Find where the given text appears and provide that cell's center as (x, y) coordinate. 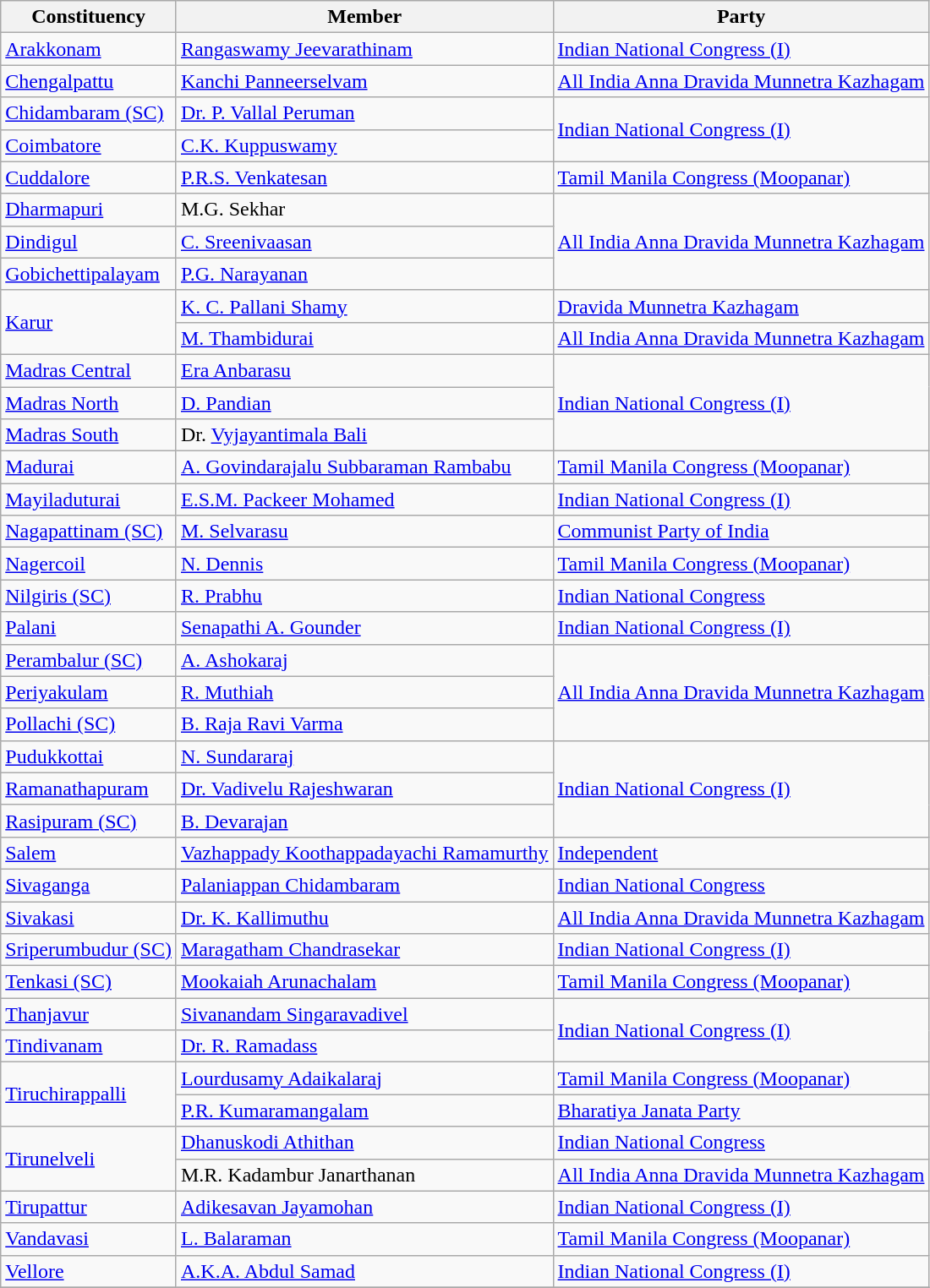
Perambalur (SC) (89, 660)
Kanchi Panneerselvam (364, 81)
Senapathi A. Gounder (364, 628)
Mayiladuturai (89, 499)
Madurai (89, 467)
Party (741, 17)
Rangaswamy Jeevarathinam (364, 49)
R. Muthiah (364, 692)
Dr. P. Vallal Peruman (364, 113)
Palani (89, 628)
R. Prabhu (364, 596)
Madras Central (89, 370)
Constituency (89, 17)
P.R. Kumaramangalam (364, 1111)
M.G. Sekhar (364, 210)
Dr. Vyjayantimala Bali (364, 435)
Arakkonam (89, 49)
N. Sundararaj (364, 756)
L. Balaraman (364, 1239)
Dindigul (89, 242)
Gobichettipalayam (89, 274)
Sriperumbudur (SC) (89, 950)
Dr. K. Kallimuthu (364, 917)
Tenkasi (SC) (89, 982)
Tirunelveli (89, 1159)
Tiruchirappalli (89, 1094)
Sivakasi (89, 917)
Dr. R. Ramadass (364, 1046)
M. Thambidurai (364, 338)
Coimbatore (89, 145)
Rasipuram (SC) (89, 821)
M.R. Kadambur Janarthanan (364, 1175)
M. Selvarasu (364, 532)
Karur (89, 322)
Vandavasi (89, 1239)
Chidambaram (SC) (89, 113)
Independent (741, 853)
N. Dennis (364, 564)
Madras North (89, 403)
Nagapattinam (SC) (89, 532)
Dravida Munnetra Kazhagam (741, 306)
E.S.M. Packeer Mohamed (364, 499)
Madras South (89, 435)
Tirupattur (89, 1207)
Ramanathapuram (89, 789)
Cuddalore (89, 177)
A.K.A. Abdul Samad (364, 1271)
A. Govindarajalu Subbaraman Rambabu (364, 467)
Sivanandam Singaravadivel (364, 1014)
Communist Party of India (741, 532)
Salem (89, 853)
A. Ashokaraj (364, 660)
B. Devarajan (364, 821)
Nagercoil (89, 564)
Vellore (89, 1271)
C.K. Kuppuswamy (364, 145)
Lourdusamy Adaikalaraj (364, 1078)
Adikesavan Jayamohan (364, 1207)
Palaniappan Chidambaram (364, 885)
Periyakulam (89, 692)
Tindivanam (89, 1046)
Vazhappady Koothappadayachi Ramamurthy (364, 853)
Member (364, 17)
Mookaiah Arunachalam (364, 982)
Dr. Vadivelu Rajeshwaran (364, 789)
Pollachi (SC) (89, 724)
D. Pandian (364, 403)
Chengalpattu (89, 81)
P.G. Narayanan (364, 274)
Thanjavur (89, 1014)
Sivaganga (89, 885)
B. Raja Ravi Varma (364, 724)
Nilgiris (SC) (89, 596)
Dhanuskodi Athithan (364, 1143)
C. Sreenivaasan (364, 242)
K. C. Pallani Shamy (364, 306)
Era Anbarasu (364, 370)
Pudukkottai (89, 756)
Bharatiya Janata Party (741, 1111)
Dharmapuri (89, 210)
Maragatham Chandrasekar (364, 950)
P.R.S. Venkatesan (364, 177)
